For the text-containing cell, return its midpoint in (X, Y) coordinate format. 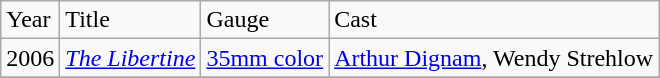
Arthur Dignam, Wendy Strehlow (494, 58)
Cast (494, 20)
Title (130, 20)
2006 (30, 58)
The Libertine (130, 58)
35mm color (265, 58)
Gauge (265, 20)
Year (30, 20)
